Provide the [X, Y] coordinate of the cell's center where the given text is located.  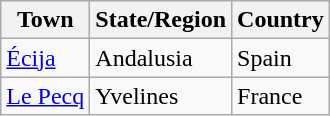
Écija [46, 58]
Spain [281, 58]
Andalusia [161, 58]
Town [46, 20]
Yvelines [161, 96]
Country [281, 20]
Le Pecq [46, 96]
France [281, 96]
State/Region [161, 20]
